For the text-containing cell, return its midpoint in (X, Y) coordinate format. 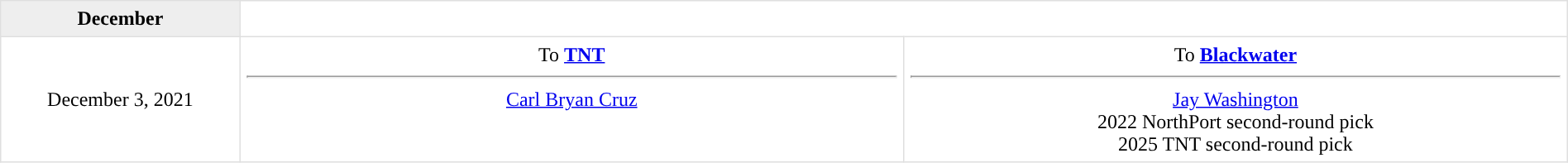
To BlackwaterJay Washington2022 NorthPort second-round pick2025 TNT second-round pick (1236, 99)
To TNTCarl Bryan Cruz (572, 99)
December (121, 19)
December 3, 2021 (121, 99)
